Find where the given text appears and provide that cell's center as [X, Y] coordinate. 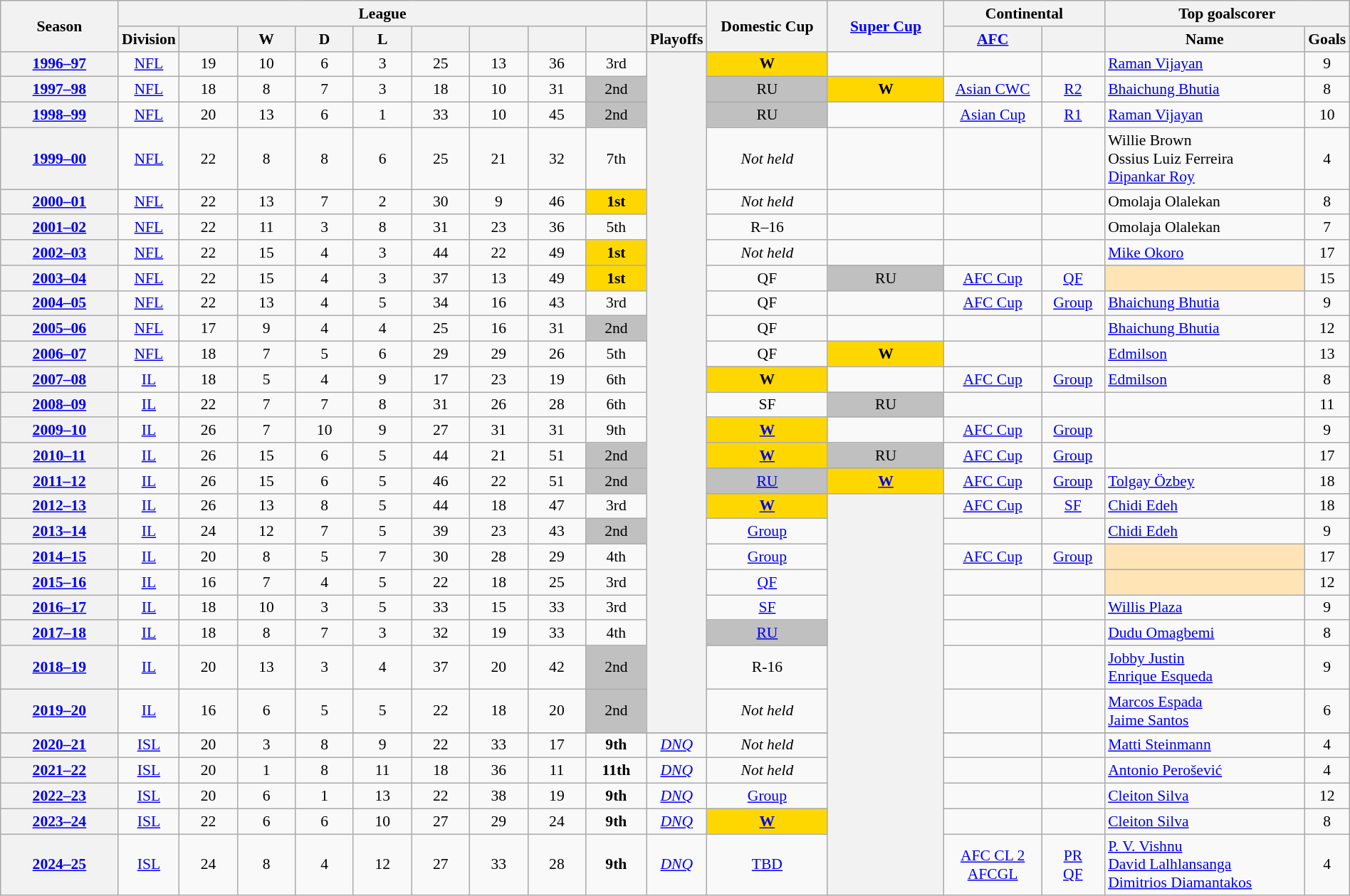
45 [557, 115]
2004–05 [60, 303]
2005–06 [60, 329]
P. V. Vishnu David Lalhlansanga Dimitrios Diamantakos [1205, 865]
R1 [1074, 115]
39 [441, 532]
7th [617, 158]
2024–25 [60, 865]
Tolgay Özbey [1205, 481]
Top goalscorer [1227, 14]
2006–07 [60, 354]
2020–21 [60, 745]
Matti Steinmann [1205, 745]
Mike Okoro [1205, 253]
1997–98 [60, 90]
Division [149, 39]
L [382, 39]
Super Cup [886, 26]
2017–18 [60, 633]
42 [557, 668]
2018–19 [60, 668]
Season [60, 26]
47 [557, 506]
2007–08 [60, 379]
2023–24 [60, 821]
2013–14 [60, 532]
PRQF [1074, 865]
2012–13 [60, 506]
1998–99 [60, 115]
2021–22 [60, 771]
Dudu Omagbemi [1205, 633]
Willie Brown Ossius Luiz Ferreira Dipankar Roy [1205, 158]
2001–02 [60, 228]
2000–01 [60, 202]
2014–15 [60, 557]
Playoffs [676, 39]
11th [617, 771]
2015–16 [60, 582]
1996–97 [60, 64]
Asian Cup [993, 115]
Domestic Cup [767, 26]
34 [441, 303]
Antonio Perošević [1205, 771]
2022–23 [60, 796]
2011–12 [60, 481]
2010–11 [60, 455]
38 [499, 796]
2009–10 [60, 431]
2019–20 [60, 710]
TBD [767, 865]
R-16 [767, 668]
AFC CL 2AFCGL [993, 865]
D [325, 39]
Asian CWC [993, 90]
Goals [1327, 39]
2008–09 [60, 405]
R2 [1074, 90]
2 [382, 202]
R–16 [767, 228]
1999–00 [60, 158]
Jobby Justin Enrique Esqueda [1205, 668]
Name [1205, 39]
Willis Plaza [1205, 608]
League [382, 14]
2002–03 [60, 253]
Marcos Espada Jaime Santos [1205, 710]
Continental [1024, 14]
2016–17 [60, 608]
AFC [993, 39]
2003–04 [60, 278]
